Identify which cell holds the provided text, then report its [x, y] central coordinate. 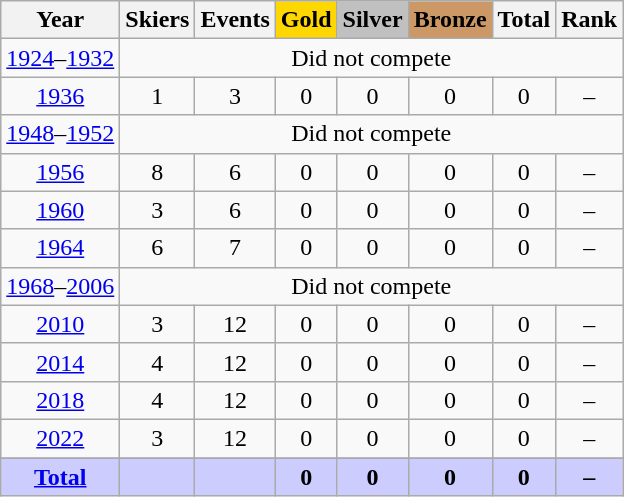
Gold [306, 20]
1936 [60, 96]
1968–2006 [60, 286]
Rank [590, 20]
1 [158, 96]
2018 [60, 400]
1956 [60, 172]
8 [158, 172]
Skiers [158, 20]
7 [235, 248]
2014 [60, 362]
2010 [60, 324]
1924–1932 [60, 58]
1960 [60, 210]
1964 [60, 248]
Year [60, 20]
1948–1952 [60, 134]
Events [235, 20]
Bronze [450, 20]
Silver [372, 20]
2022 [60, 438]
